Pinpoint the cell where the given text exists, returning its [x, y] midpoint coordinate. 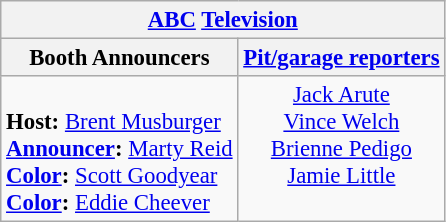
Jack AruteVince WelchBrienne PedigoJamie Little [342, 149]
ABC Television [223, 20]
Pit/garage reporters [342, 58]
Booth Announcers [120, 58]
Host: Brent Musburger Announcer: Marty Reid Color: Scott Goodyear Color: Eddie Cheever [120, 149]
